Search for the cell housing the specified text and yield its (X, Y) center coordinate. 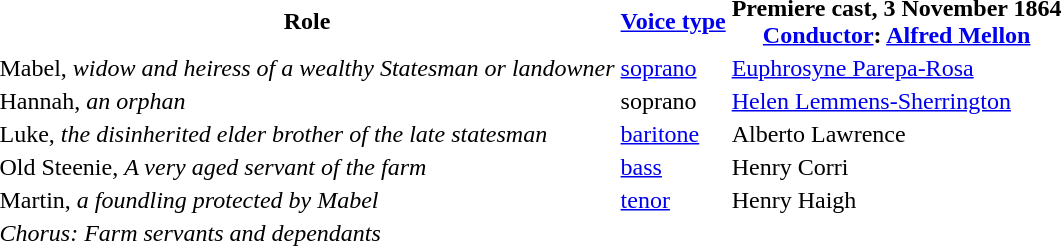
bass (673, 167)
baritone (673, 134)
tenor (673, 200)
